Pinpoint the cell where the given text exists, returning its (x, y) midpoint coordinate. 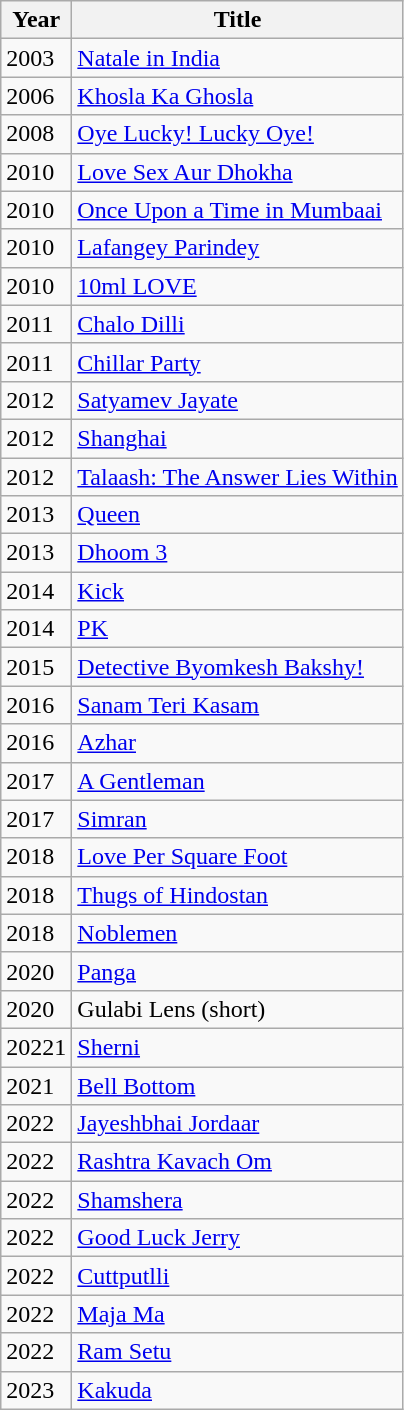
Sanam Teri Kasam (238, 705)
Kakuda (238, 1390)
Ram Setu (238, 1352)
Sherni (238, 1047)
2021 (36, 1085)
Natale in India (238, 58)
Queen (238, 515)
Noblemen (238, 933)
Satyamev Jayate (238, 400)
Chillar Party (238, 362)
PK (238, 629)
10ml LOVE (238, 286)
2003 (36, 58)
Azhar (238, 743)
Good Luck Jerry (238, 1238)
Lafangey Parindey (238, 248)
2006 (36, 96)
Chalo Dilli (238, 324)
Oye Lucky! Lucky Oye! (238, 134)
Simran (238, 819)
Panga (238, 971)
Talaash: The Answer Lies Within (238, 477)
Maja Ma (238, 1314)
Rashtra Kavach Om (238, 1162)
Cuttputlli (238, 1276)
Thugs of Hindostan (238, 895)
Year (36, 20)
Bell Bottom (238, 1085)
Jayeshbhai Jordaar (238, 1124)
Khosla Ka Ghosla (238, 96)
Love Sex Aur Dhokha (238, 172)
2023 (36, 1390)
20221 (36, 1047)
Detective Byomkesh Bakshy! (238, 667)
Love Per Square Foot (238, 857)
A Gentleman (238, 781)
Dhoom 3 (238, 553)
Once Upon a Time in Mumbaai (238, 210)
Shamshera (238, 1200)
Shanghai (238, 438)
Kick (238, 591)
Title (238, 20)
2015 (36, 667)
2008 (36, 134)
Gulabi Lens (short) (238, 1009)
